Find where the given text appears and provide that cell's center as (x, y) coordinate. 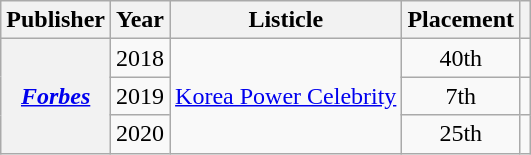
40th (461, 58)
Publisher (56, 20)
Korea Power Celebrity (286, 96)
2018 (140, 58)
Year (140, 20)
2020 (140, 134)
Listicle (286, 20)
Forbes (56, 96)
2019 (140, 96)
7th (461, 96)
Placement (461, 20)
25th (461, 134)
